Extract the (X, Y) coordinate from the center of the cell holding the provided text.  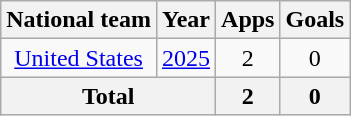
Total (108, 96)
2025 (186, 58)
National team (79, 20)
Apps (248, 20)
United States (79, 58)
Year (186, 20)
Goals (315, 20)
